Identify which cell holds the provided text, then report its (x, y) central coordinate. 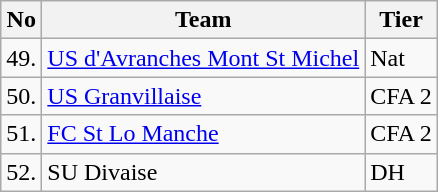
US d'Avranches Mont St Michel (204, 58)
FC St Lo Manche (204, 134)
No (22, 20)
Team (204, 20)
Tier (402, 20)
52. (22, 172)
51. (22, 134)
49. (22, 58)
US Granvillaise (204, 96)
DH (402, 172)
Nat (402, 58)
50. (22, 96)
SU Divaise (204, 172)
